For the text-containing cell, return its midpoint in (x, y) coordinate format. 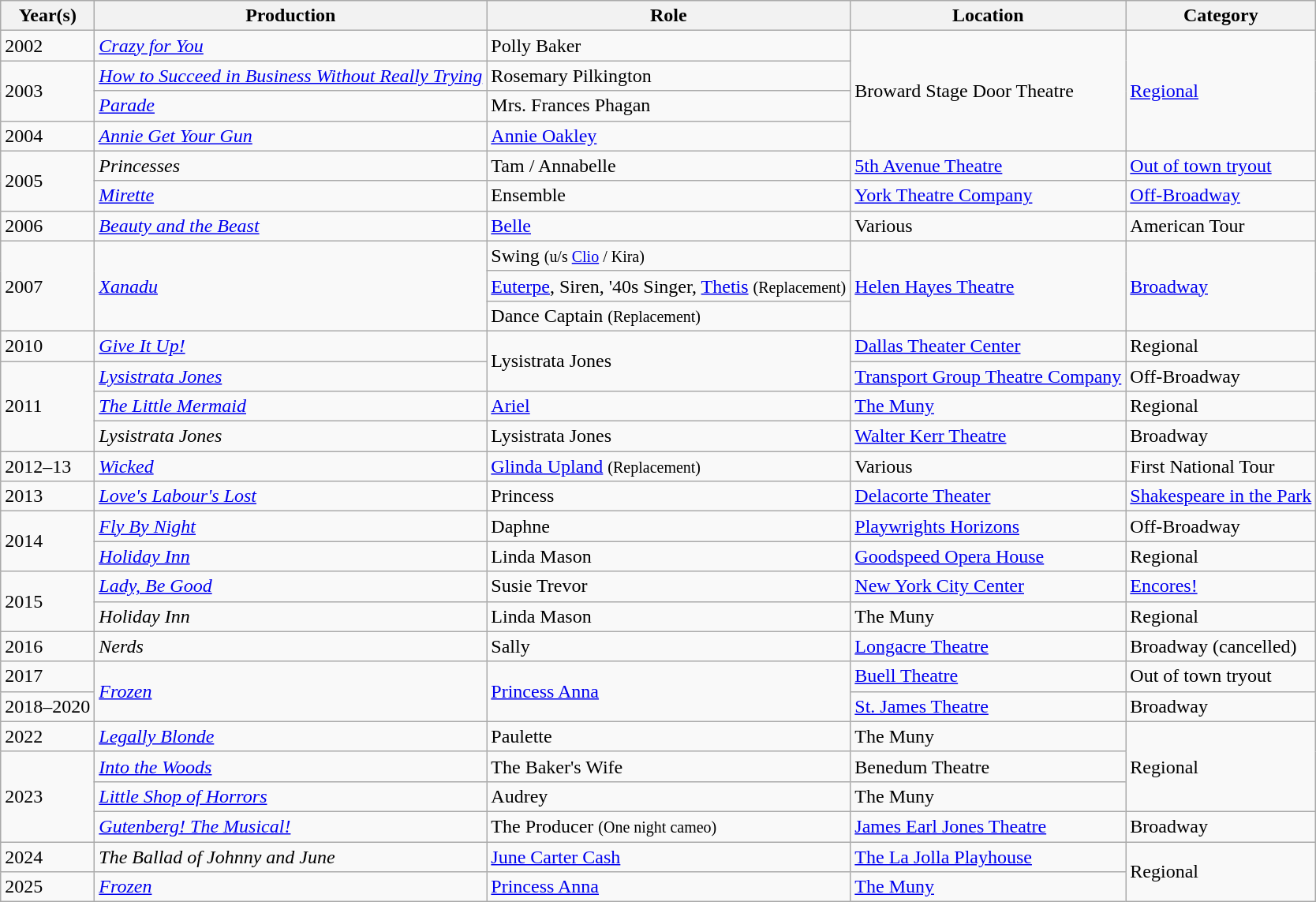
2011 (47, 406)
Location (988, 16)
Year(s) (47, 16)
Love's Labour's Lost (290, 496)
Parade (290, 106)
Rosemary Pilkington (669, 76)
York Theatre Company (988, 196)
Buell Theatre (988, 676)
Helen Hayes Theatre (988, 286)
Crazy for You (290, 46)
Longacre Theatre (988, 646)
2024 (47, 856)
Encores! (1221, 586)
St. James Theatre (988, 706)
Beauty and the Beast (290, 226)
2010 (47, 346)
First National Tour (1221, 466)
Paulette (669, 736)
2015 (47, 601)
2022 (47, 736)
2002 (47, 46)
Annie Get Your Gun (290, 136)
Playwrights Horizons (988, 526)
2025 (47, 887)
Daphne (669, 526)
2016 (47, 646)
The Little Mermaid (290, 406)
Princess (669, 496)
Legally Blonde (290, 736)
Into the Woods (290, 766)
Goodspeed Opera House (988, 556)
2004 (47, 136)
2014 (47, 541)
Walter Kerr Theatre (988, 436)
The Baker's Wife (669, 766)
Sally (669, 646)
2017 (47, 676)
The Ballad of Johnny and June (290, 856)
Lady, Be Good (290, 586)
Xanadu (290, 286)
American Tour (1221, 226)
Broward Stage Door Theatre (988, 91)
How to Succeed in Business Without Really Trying (290, 76)
Princesses (290, 166)
Gutenberg! The Musical! (290, 826)
June Carter Cash (669, 856)
Nerds (290, 646)
Polly Baker (669, 46)
Give It Up! (290, 346)
2023 (47, 796)
2006 (47, 226)
Ensemble (669, 196)
Production (290, 16)
2013 (47, 496)
5th Avenue Theatre (988, 166)
2018–2020 (47, 706)
Annie Oakley (669, 136)
2005 (47, 181)
Transport Group Theatre Company (988, 376)
Swing (u/s Clio / Kira) (669, 256)
Little Shop of Horrors (290, 796)
Category (1221, 16)
Ariel (669, 406)
Mrs. Frances Phagan (669, 106)
New York City Center (988, 586)
Susie Trevor (669, 586)
Fly By Night (290, 526)
Glinda Upland (Replacement) (669, 466)
James Earl Jones Theatre (988, 826)
Dance Captain (Replacement) (669, 316)
Wicked (290, 466)
The La Jolla Playhouse (988, 856)
Belle (669, 226)
Mirette (290, 196)
Dallas Theater Center (988, 346)
Tam / Annabelle (669, 166)
Shakespeare in the Park (1221, 496)
Benedum Theatre (988, 766)
Role (669, 16)
Audrey (669, 796)
2007 (47, 286)
2012–13 (47, 466)
2003 (47, 91)
Broadway (cancelled) (1221, 646)
The Producer (One night cameo) (669, 826)
Delacorte Theater (988, 496)
Euterpe, Siren, '40s Singer, Thetis (Replacement) (669, 286)
